Capture the cell that displays the provided text and extract its (X, Y) central coordinate. 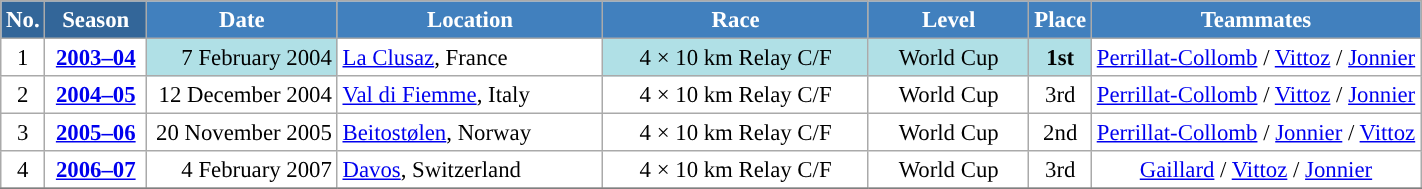
2006–07 (96, 170)
2005–06 (96, 133)
2003–04 (96, 58)
Perrillat-Collomb / Jonnier / Vittoz (1256, 133)
Beitostølen, Norway (470, 133)
2004–05 (96, 95)
Gaillard / Vittoz / Jonnier (1256, 170)
2nd (1060, 133)
Davos, Switzerland (470, 170)
12 December 2004 (242, 95)
Race (736, 20)
Val di Fiemme, Italy (470, 95)
4 February 2007 (242, 170)
2 (23, 95)
Date (242, 20)
La Clusaz, France (470, 58)
Place (1060, 20)
No. (23, 20)
1 (23, 58)
20 November 2005 (242, 133)
3 (23, 133)
Season (96, 20)
4 (23, 170)
Location (470, 20)
1st (1060, 58)
Teammates (1256, 20)
7 February 2004 (242, 58)
Level (948, 20)
